Capture the cell that displays the provided text and extract its (x, y) central coordinate. 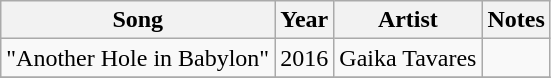
"Another Hole in Babylon" (138, 58)
Notes (516, 20)
Gaika Tavares (408, 58)
Artist (408, 20)
Year (304, 20)
Song (138, 20)
2016 (304, 58)
